Detect which cell encompasses the target text, then output its (x, y) center coordinate. 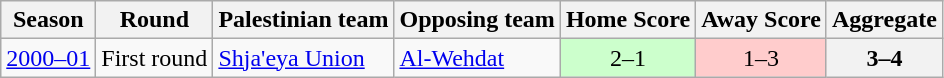
2–1 (628, 58)
First round (154, 58)
Season (48, 20)
Al-Wehdat (477, 58)
Round (154, 20)
Aggregate (884, 20)
Opposing team (477, 20)
Shja'eya Union (304, 58)
Home Score (628, 20)
2000–01 (48, 58)
3–4 (884, 58)
Away Score (762, 20)
Palestinian team (304, 20)
1–3 (762, 58)
